Output the [x, y] coordinate of the center of the cell containing the given text.  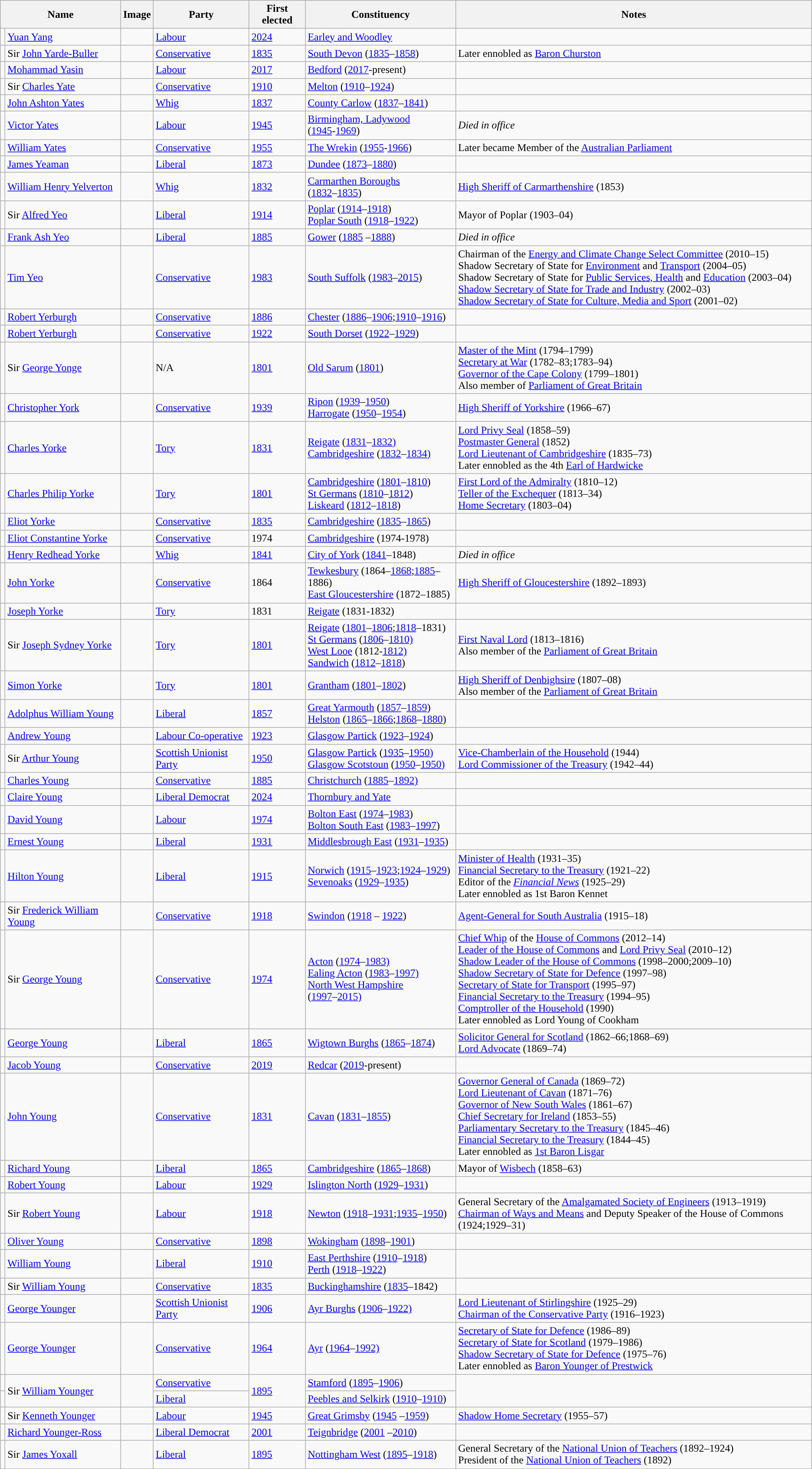
Eliot Yorke [63, 522]
Ernest Young [63, 842]
Ayr (1964–1992) [381, 1349]
Frank Ash Yeo [63, 237]
The Wrekin (1955-1966) [381, 148]
John Young [63, 1117]
2017 [277, 70]
N/A [201, 368]
Constituency [381, 15]
Lord Privy Seal (1858–59)Postmaster General (1852)Lord Lieutenant of Cambridgeshire (1835–73)Later ennobled as the 4th Earl of Hardwicke [634, 448]
Notes [634, 15]
Charles Young [63, 781]
Swindon (1918 – 1922) [381, 916]
Hilton Young [63, 876]
2019 [277, 1065]
Oliver Young [63, 1241]
Christchurch (1885–1892) [381, 781]
High Sheriff of Denbighsire (1807–08)Also member of the Parliament of Great Britain [634, 685]
Great Grimsby (1945 –1959) [381, 1416]
2001 [277, 1432]
1914 [277, 214]
Party [201, 15]
Glasgow Partick (1935–1950)Glasgow Scotstoun (1950–1950) [381, 758]
Andrew Young [63, 736]
Eliot Constantine Yorke [63, 538]
Grantham (1801–1802) [381, 685]
1950 [277, 758]
South Dorset (1922–1929) [381, 334]
Wigtown Burghs (1865–1874) [381, 1042]
Glasgow Partick (1923–1924) [381, 736]
Ayr Burghs (1906–1922) [381, 1309]
Richard Young [63, 1168]
Dundee (1873–1880) [381, 164]
Victor Yates [63, 125]
Great Yarmouth (1857–1859)Helston (1865–1866;1868–1880) [381, 713]
James Yeaman [63, 164]
1983 [277, 277]
Middlesbrough East (1931–1935) [381, 842]
Adolphus William Young [63, 713]
Later ennobled as Baron Churston [634, 53]
First Naval Lord (1813–1816)Also member of the Parliament of Great Britain [634, 645]
Image [137, 15]
1837 [277, 103]
Sir Charles Yate [63, 86]
Old Sarum (1801) [381, 368]
Teignbridge (2001 –2010) [381, 1432]
Tim Yeo [63, 277]
Mayor of Poplar (1903–04) [634, 214]
Sir Robert Young [63, 1213]
1931 [277, 842]
Agent-General for South Australia (1915–18) [634, 916]
County Carlow (1837–1841) [381, 103]
Name [61, 15]
City of York (1841–1848) [381, 555]
South Suffolk (1983–2015) [381, 277]
Cambridgeshire (1865–1868) [381, 1168]
General Secretary of the National Union of Teachers (1892–1924)President of the National Union of Teachers (1892) [634, 1455]
Labour Co-operative [201, 736]
Cavan (1831–1855) [381, 1117]
Peebles and Selkirk (1910–1910) [381, 1399]
Islington North (1929–1931) [381, 1185]
Charles Yorke [63, 448]
Sir Alfred Yeo [63, 214]
Sir George Yonge [63, 368]
Acton (1974–1983)Ealing Acton (1983–1997)North West Hampshire(1997–2015) [381, 979]
1929 [277, 1185]
Chester (1886–1906;1910–1916) [381, 317]
Master of the Mint (1794–1799)Secretary at War (1782–83;1783–94)Governor of the Cape Colony (1799–1801)Also member of Parliament of Great Britain [634, 368]
William Henry Yelverton [63, 187]
Yuan Yang [63, 37]
Carmarthen Boroughs(1832–1835) [381, 187]
Sir Frederick William Young [63, 916]
Henry Redhead Yorke [63, 555]
Poplar (1914–1918)Poplar South (1918–1922) [381, 214]
Sir Joseph Sydney Yorke [63, 645]
1915 [277, 876]
Shadow Home Secretary (1955–57) [634, 1416]
Norwich (1915–1923;1924–1929)Sevenoaks (1929–1935) [381, 876]
William Yates [63, 148]
John Ashton Yates [63, 103]
South Devon (1835–1858) [381, 53]
Richard Younger-Ross [63, 1432]
David Young [63, 819]
East Perthshire (1910–1918)Perth (1918–1922) [381, 1264]
Reigate (1831-1832) [381, 611]
Sir James Yoxall [63, 1455]
George Young [63, 1042]
Mohammad Yasin [63, 70]
Claire Young [63, 797]
Birmingham, Ladywood(1945-1969) [381, 125]
Solicitor General for Scotland (1862–66;1868–69)Lord Advocate (1869–74) [634, 1042]
Charles Philip Yorke [63, 493]
Cambridgeshire (1801–1810)St Germans (1810–1812)Liskeard (1812–1818) [381, 493]
William Young [63, 1264]
Earley and Woodley [381, 37]
Stamford (1895–1906) [381, 1383]
1864 [277, 583]
Robert Young [63, 1185]
Sir George Young [63, 979]
Vice-Chamberlain of the Household (1944)Lord Commissioner of the Treasury (1942–44) [634, 758]
1923 [277, 736]
Lord Lieutenant of Stirlingshire (1925–29)Chairman of the Conservative Party (1916–1923) [634, 1309]
1886 [277, 317]
Minister of Health (1931–35)Financial Secretary to the Treasury (1921–22)Editor of the Financial News (1925–29)Later ennobled as 1st Baron Kennet [634, 876]
High Sheriff of Yorkshire (1966–67) [634, 408]
Nottingham West (1895–1918) [381, 1455]
Gower (1885 –1888) [381, 237]
Jacob Young [63, 1065]
Sir Kenneth Younger [63, 1416]
1841 [277, 555]
1832 [277, 187]
1955 [277, 148]
Tewkesbury (1864–1868;1885–1886)East Gloucestershire (1872–1885) [381, 583]
Sir Arthur Young [63, 758]
Thornbury and Yate [381, 797]
1898 [277, 1241]
Wokingham (1898–1901) [381, 1241]
Bolton East (1974–1983)Bolton South East (1983–1997) [381, 819]
1873 [277, 164]
Reigate (1831–1832)Cambridgeshire (1832–1834) [381, 448]
First elected [277, 15]
Ripon (1939–1950)Harrogate (1950–1954) [381, 408]
Reigate (1801–1806;1818–1831)St Germans (1806–1810)West Looe (1812-1812)Sandwich (1812–1818) [381, 645]
Mayor of Wisbech (1858–63) [634, 1168]
1906 [277, 1309]
First Lord of the Admiralty (1810–12)Teller of the Exchequer (1813–34)Home Secretary (1803–04) [634, 493]
Redcar (2019-present) [381, 1065]
High Sheriff of Gloucestershire (1892–1893) [634, 583]
1857 [277, 713]
Simon Yorke [63, 685]
John Yorke [63, 583]
Buckinghamshire (1835–1842) [381, 1286]
Cambridgeshire (1835–1865) [381, 522]
Later became Member of the Australian Parliament [634, 148]
High Sheriff of Carmarthenshire (1853) [634, 187]
1964 [277, 1349]
Bedford (2017-present) [381, 70]
1922 [277, 334]
Newton (1918–1931;1935–1950) [381, 1213]
Christopher York [63, 408]
Sir John Yarde-Buller [63, 53]
Melton (1910–1924) [381, 86]
Joseph Yorke [63, 611]
Cambridgeshire (1974-1978) [381, 538]
Sir William Young [63, 1286]
1939 [277, 408]
Sir William Younger [63, 1391]
